Identify which cell holds the provided text, then report its [x, y] central coordinate. 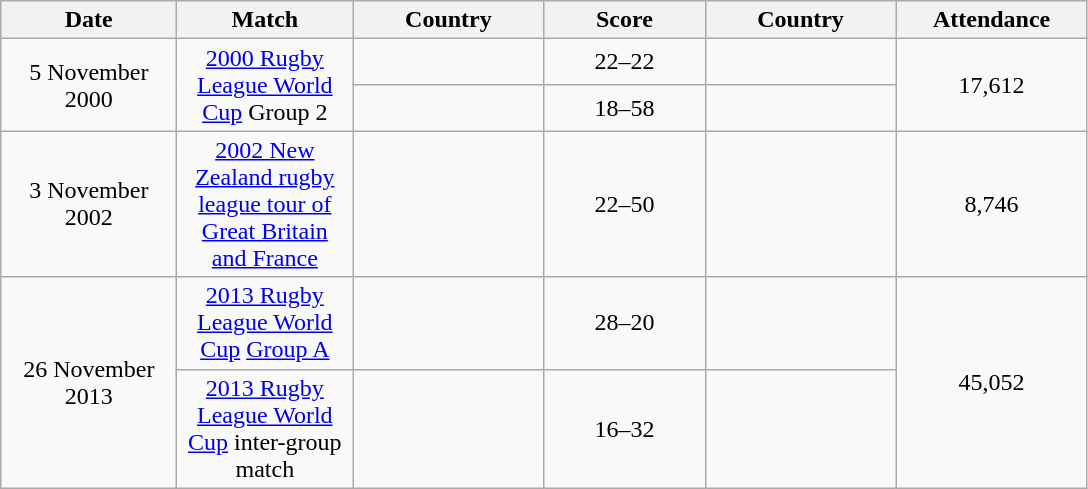
2000 Rugby League World Cup Group 2 [265, 85]
28–20 [624, 323]
Attendance [992, 20]
45,052 [992, 382]
2002 New Zealand rugby league tour of Great Britain and France [265, 204]
2013 Rugby League World Cup Group A [265, 323]
Score [624, 20]
Date [89, 20]
17,612 [992, 85]
22–22 [624, 62]
3 November 2002 [89, 204]
2013 Rugby League World Cup inter-group match [265, 428]
26 November 2013 [89, 382]
8,746 [992, 204]
5 November 2000 [89, 85]
Match [265, 20]
18–58 [624, 108]
16–32 [624, 428]
22–50 [624, 204]
